Search for the cell housing the specified text and yield its (X, Y) center coordinate. 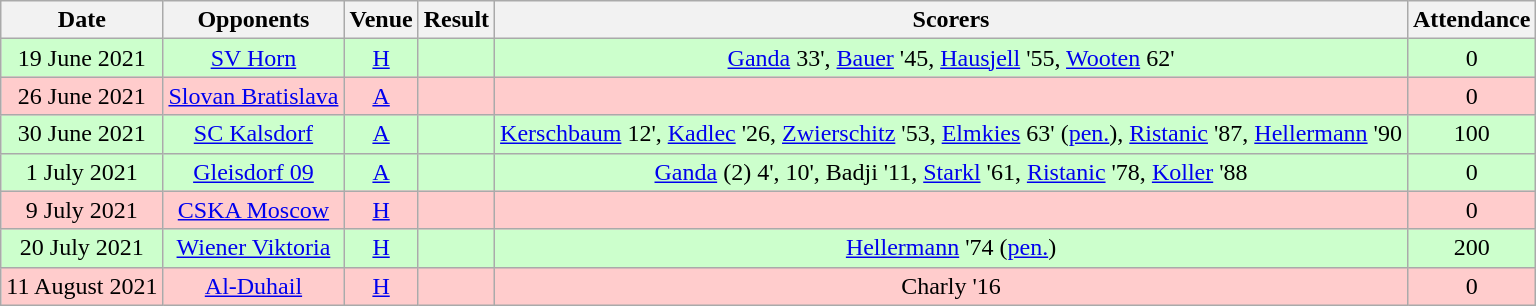
Ganda (2) 4', 10', Badji '11, Starkl '61, Ristanic '78, Koller '88 (952, 172)
1 July 2021 (82, 172)
11 August 2021 (82, 286)
Hellermann '74 (pen.) (952, 248)
Opponents (254, 20)
CSKA Moscow (254, 210)
Ganda 33', Bauer '45, Hausjell '55, Wooten 62' (952, 58)
Slovan Bratislava (254, 96)
20 July 2021 (82, 248)
19 June 2021 (82, 58)
Gleisdorf 09 (254, 172)
Scorers (952, 20)
26 June 2021 (82, 96)
30 June 2021 (82, 134)
Venue (381, 20)
Al-Duhail (254, 286)
SV Horn (254, 58)
Wiener Viktoria (254, 248)
Date (82, 20)
Charly '16 (952, 286)
200 (1471, 248)
100 (1471, 134)
Attendance (1471, 20)
Result (456, 20)
9 July 2021 (82, 210)
Kerschbaum 12', Kadlec '26, Zwierschitz '53, Elmkies 63' (pen.), Ristanic '87, Hellermann '90 (952, 134)
SC Kalsdorf (254, 134)
